Search for the cell housing the specified text and yield its [x, y] center coordinate. 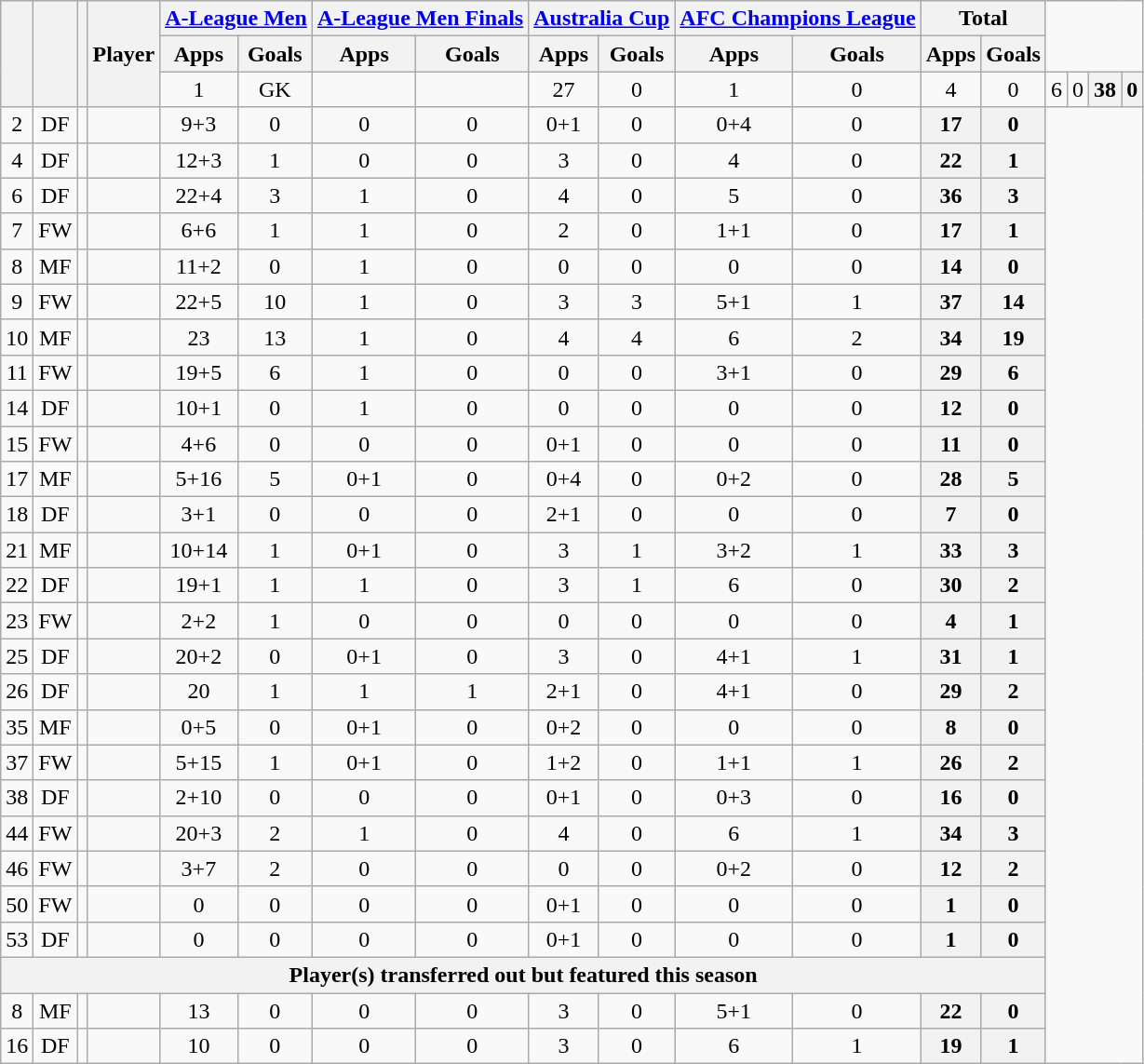
3+2 [734, 550]
Player [124, 54]
3+7 [199, 869]
11+2 [199, 266]
A-League Men Finals [420, 19]
53 [17, 939]
9 [17, 302]
AFC Champions League [798, 19]
A-League Men [236, 19]
2+10 [199, 798]
1+2 [564, 762]
Player(s) transferred out but featured this season [523, 975]
10+14 [199, 550]
30 [950, 586]
20+3 [199, 833]
6+6 [199, 231]
46 [17, 869]
19+1 [199, 586]
5+16 [199, 479]
5+15 [199, 762]
44 [17, 833]
25 [17, 656]
4+6 [199, 444]
20+2 [199, 656]
50 [17, 904]
2+2 [199, 621]
22+4 [199, 195]
22+5 [199, 302]
20 [199, 692]
9+3 [199, 125]
36 [950, 195]
GK [275, 89]
12+3 [199, 160]
27 [564, 89]
0+5 [199, 727]
28 [950, 479]
Total [983, 19]
31 [950, 656]
33 [950, 550]
18 [17, 515]
21 [17, 550]
Australia Cup [601, 19]
0+3 [734, 798]
35 [17, 727]
19+5 [199, 372]
10+1 [199, 408]
15 [17, 444]
